For the text-containing cell, return its midpoint in [x, y] coordinate format. 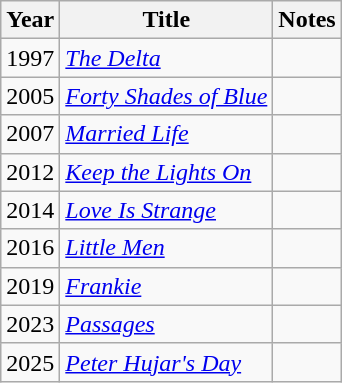
Passages [166, 324]
Title [166, 20]
The Delta [166, 58]
Little Men [166, 248]
Forty Shades of Blue [166, 96]
2025 [30, 362]
Notes [307, 20]
Love Is Strange [166, 210]
Married Life [166, 134]
Year [30, 20]
2007 [30, 134]
Frankie [166, 286]
2005 [30, 96]
2023 [30, 324]
2012 [30, 172]
1997 [30, 58]
2016 [30, 248]
2019 [30, 286]
2014 [30, 210]
Peter Hujar's Day [166, 362]
Keep the Lights On [166, 172]
